Detect which cell encompasses the target text, then output its (X, Y) center coordinate. 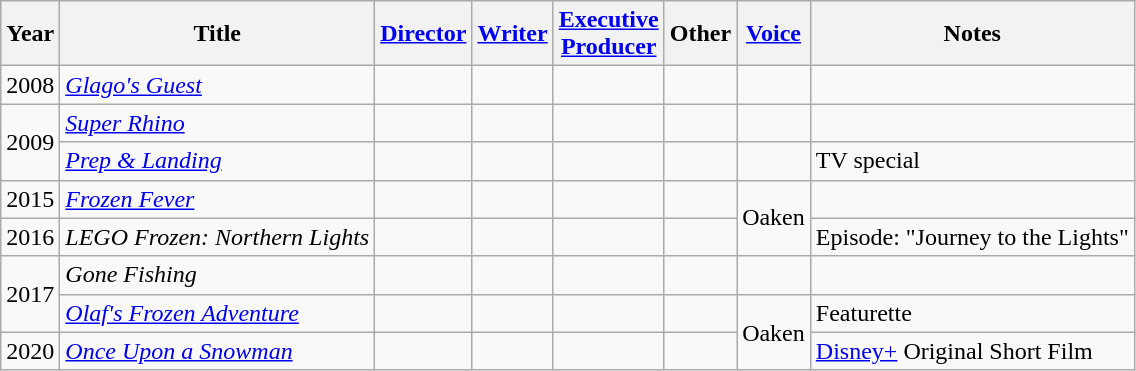
LEGO Frozen: Northern Lights (218, 237)
2017 (30, 294)
Title (218, 34)
Glago's Guest (218, 85)
2009 (30, 142)
2008 (30, 85)
Prep & Landing (218, 161)
Gone Fishing (218, 275)
Once Upon a Snowman (218, 351)
Voice (774, 34)
Super Rhino (218, 123)
Disney+ Original Short Film (972, 351)
Notes (972, 34)
Year (30, 34)
2015 (30, 199)
Featurette (972, 313)
Episode: "Journey to the Lights" (972, 237)
2016 (30, 237)
Writer (512, 34)
2020 (30, 351)
ExecutiveProducer (608, 34)
Frozen Fever (218, 199)
TV special (972, 161)
Olaf's Frozen Adventure (218, 313)
Director (424, 34)
Other (700, 34)
